Search for the cell housing the specified text and yield its (X, Y) center coordinate. 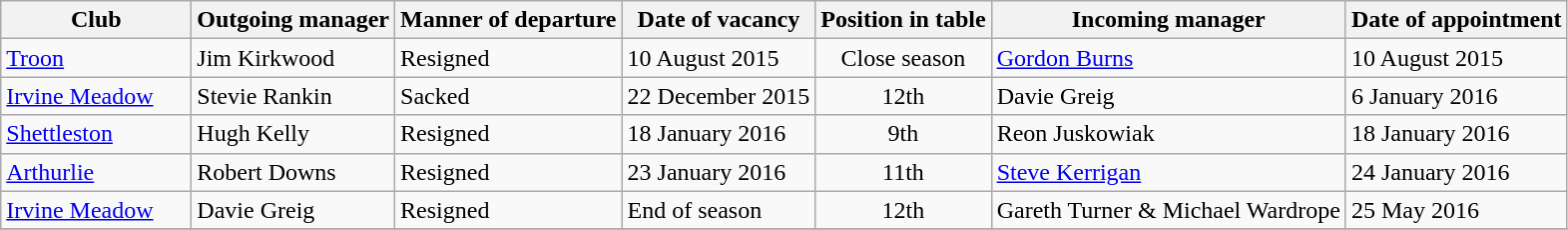
Outgoing manager (293, 20)
Close season (903, 58)
End of season (719, 210)
Steve Kerrigan (1168, 172)
Club (96, 20)
6 January 2016 (1456, 96)
Gordon Burns (1168, 58)
22 December 2015 (719, 96)
Jim Kirkwood (293, 58)
Arthurlie (96, 172)
Reon Juskowiak (1168, 134)
Hugh Kelly (293, 134)
Position in table (903, 20)
23 January 2016 (719, 172)
Robert Downs (293, 172)
11th (903, 172)
Shettleston (96, 134)
Date of vacancy (719, 20)
Stevie Rankin (293, 96)
Sacked (509, 96)
9th (903, 134)
Date of appointment (1456, 20)
Incoming manager (1168, 20)
Manner of departure (509, 20)
25 May 2016 (1456, 210)
24 January 2016 (1456, 172)
Gareth Turner & Michael Wardrope (1168, 210)
Troon (96, 58)
